Capture the cell that displays the provided text and extract its [X, Y] central coordinate. 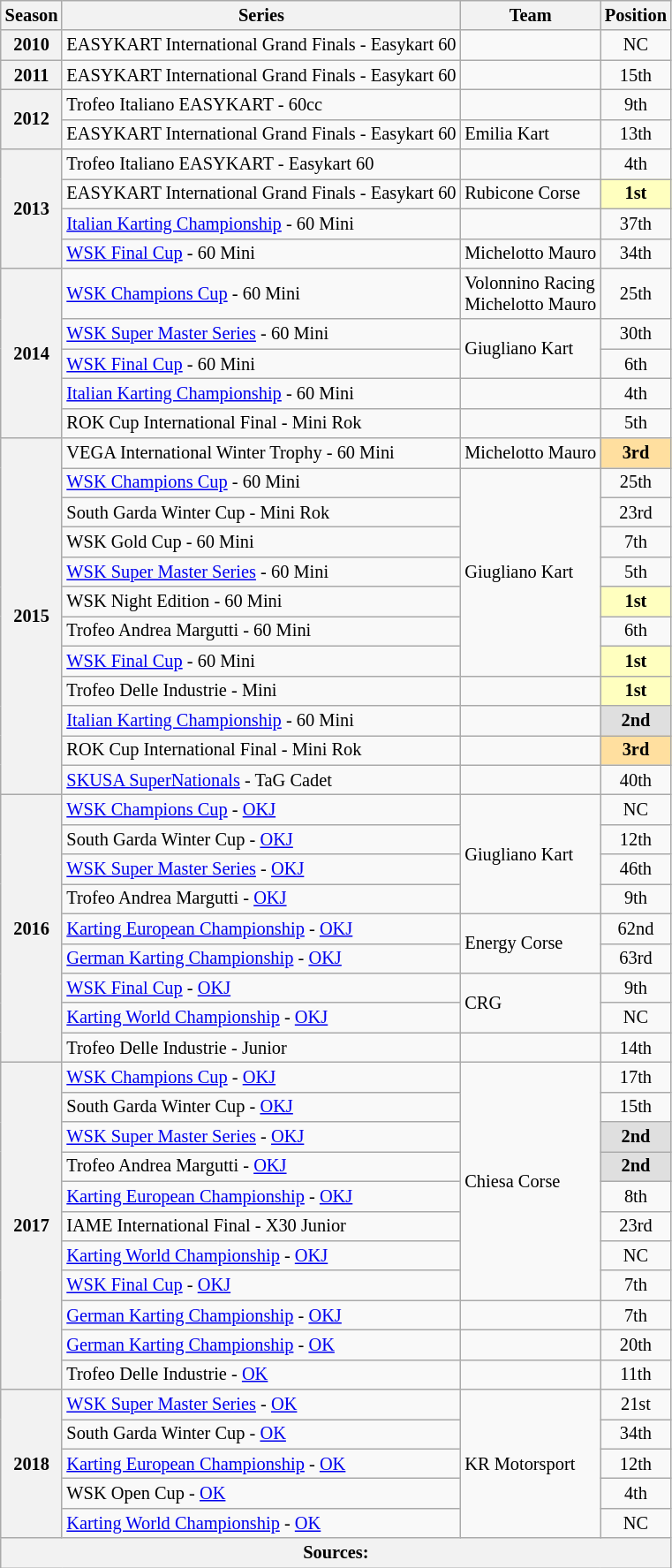
2015 [32, 617]
Trofeo Delle Industrie - OK [261, 1375]
WSK Gold Cup - 60 Mini [261, 542]
2014 [32, 352]
20th [636, 1345]
17th [636, 1077]
SKUSA SuperNationals - TaG Cadet [261, 780]
KR Motorsport [530, 1464]
South Garda Winter Cup - Mini Rok [261, 512]
Trofeo Italiano EASYKART - 60cc [261, 104]
30th [636, 334]
Rubicone Corse [530, 193]
2012 [32, 118]
46th [636, 869]
2010 [32, 45]
Volonnino RacingMichelotto Mauro [530, 293]
Series [261, 15]
2011 [32, 75]
Trofeo Delle Industrie - Junior [261, 1048]
Position [636, 15]
German Karting Championship - OK [261, 1345]
62nd [636, 928]
Energy Corse [530, 943]
Trofeo Andrea Margutti - 60 Mini [261, 631]
Emilia Kart [530, 134]
2018 [32, 1464]
37th [636, 223]
WSK Night Edition - 60 Mini [261, 602]
11th [636, 1375]
Trofeo Italiano EASYKART - Easykart 60 [261, 164]
2016 [32, 928]
2013 [32, 208]
40th [636, 780]
Sources: [336, 1553]
8th [636, 1196]
13th [636, 134]
14th [636, 1048]
Team [530, 15]
IAME International Final - X30 Junior [261, 1226]
Season [32, 15]
South Garda Winter Cup - OK [261, 1434]
CRG [530, 1002]
WSK Super Master Series - OK [261, 1405]
VEGA International Winter Trophy - 60 Mini [261, 453]
WSK Open Cup - OK [261, 1494]
Chiesa Corse [530, 1180]
Karting European Championship - OK [261, 1464]
Karting World Championship - OK [261, 1523]
2017 [32, 1225]
63rd [636, 958]
Trofeo Delle Industrie - Mini [261, 691]
21st [636, 1405]
